From the cell containing the given text, extract its center point as [x, y] coordinate. 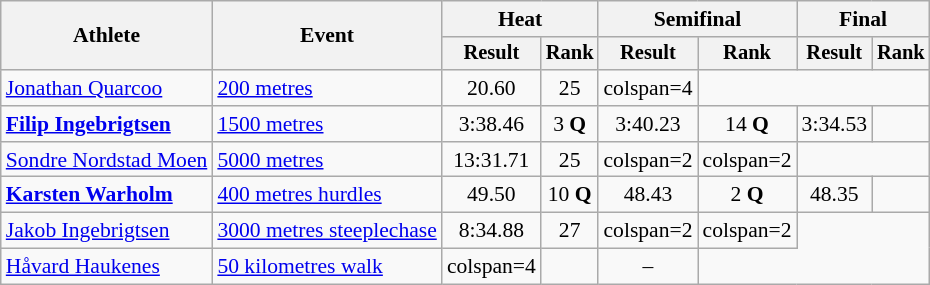
Filip Ingebrigtsen [107, 124]
27 [570, 231]
13:31.71 [492, 160]
5000 metres [327, 160]
Jakob Ingebrigtsen [107, 231]
3000 metres steeplechase [327, 231]
Karsten Warholm [107, 195]
48.43 [648, 195]
3 Q [570, 124]
10 Q [570, 195]
Heat [520, 19]
Final [864, 19]
8:34.88 [492, 231]
200 metres [327, 88]
Håvard Haukenes [107, 267]
Athlete [107, 36]
Event [327, 36]
Sondre Nordstad Moen [107, 160]
14 Q [748, 124]
1500 metres [327, 124]
400 metres hurdles [327, 195]
3:40.23 [648, 124]
3:34.53 [834, 124]
2 Q [748, 195]
Semifinal [697, 19]
50 kilometres walk [327, 267]
48.35 [834, 195]
3:38.46 [492, 124]
Jonathan Quarcoo [107, 88]
20.60 [492, 88]
49.50 [492, 195]
– [648, 267]
